Scan for the cell matching the given text and deliver its [x, y] coordinate at center. 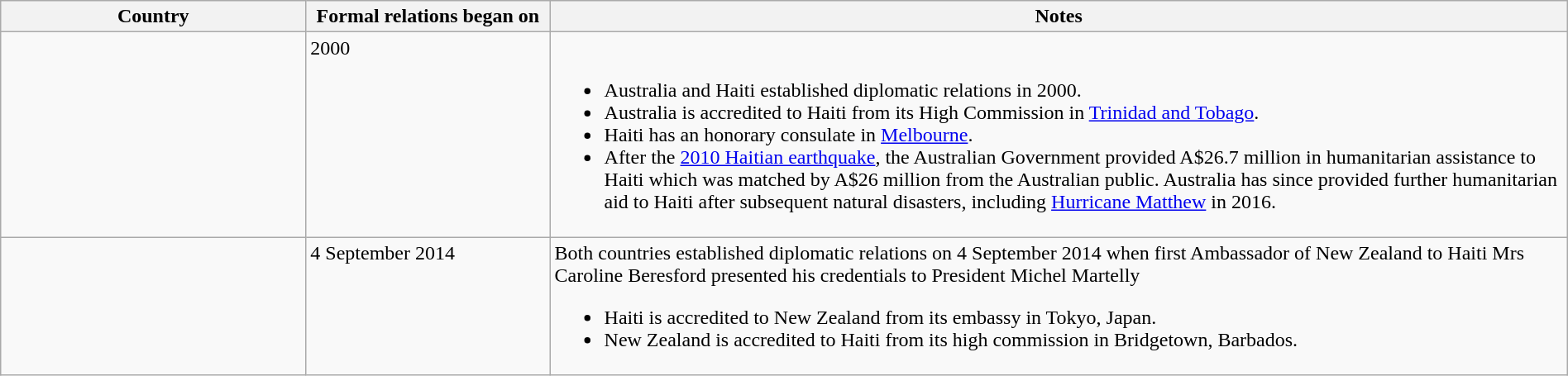
2000 [428, 135]
Notes [1059, 17]
4 September 2014 [428, 306]
Country [154, 17]
Formal relations began on [428, 17]
